Search for the cell housing the specified text and yield its (X, Y) center coordinate. 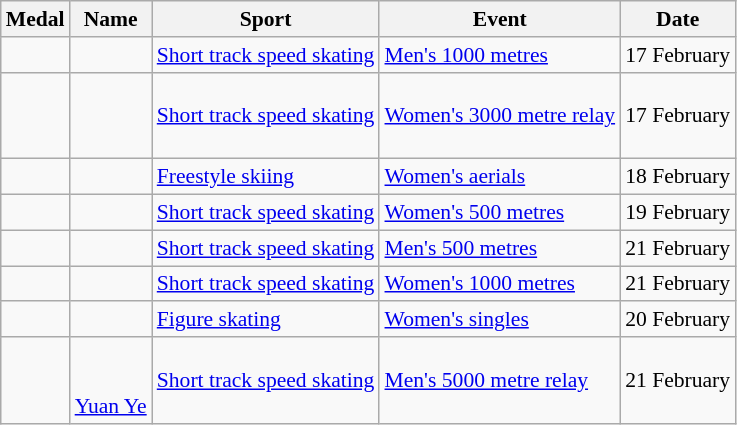
Women's aerials (500, 177)
20 February (678, 320)
Medal (36, 19)
Men's 1000 metres (500, 55)
Event (500, 19)
Freestyle skiing (266, 177)
Men's 5000 metre relay (500, 380)
Yuan Ye (111, 380)
Women's 1000 metres (500, 284)
Date (678, 19)
Sport (266, 19)
Women's 500 metres (500, 213)
Figure skating (266, 320)
Women's singles (500, 320)
19 February (678, 213)
Name (111, 19)
Women's 3000 metre relay (500, 116)
18 February (678, 177)
Men's 500 metres (500, 248)
